Output the [x, y] coordinate of the center of the cell containing the given text.  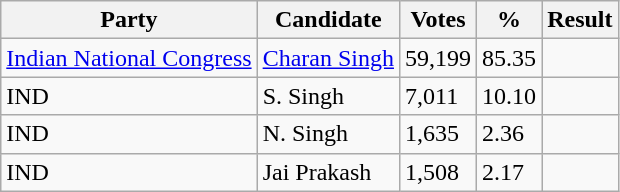
85.35 [510, 58]
N. Singh [328, 134]
10.10 [510, 96]
Candidate [328, 20]
Indian National Congress [129, 58]
Result [580, 20]
S. Singh [328, 96]
2.36 [510, 134]
Charan Singh [328, 58]
59,199 [438, 58]
7,011 [438, 96]
1,508 [438, 172]
1,635 [438, 134]
% [510, 20]
Jai Prakash [328, 172]
Party [129, 20]
Votes [438, 20]
2.17 [510, 172]
